For the text-containing cell, return its midpoint in [X, Y] coordinate format. 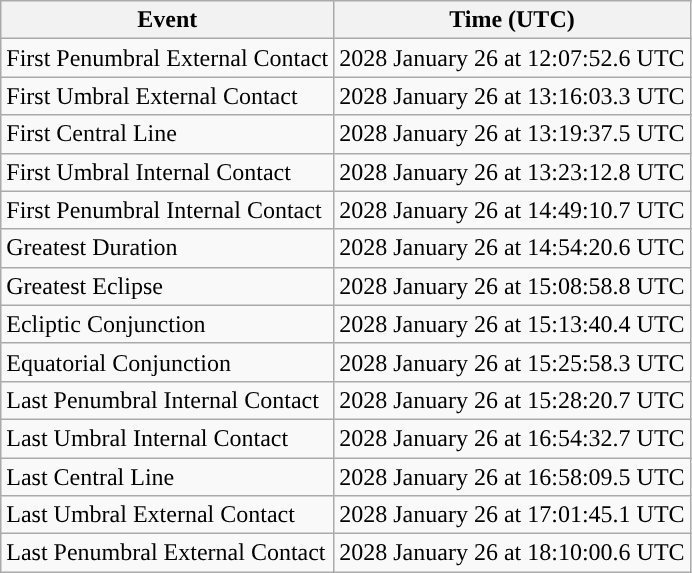
Last Umbral External Contact [168, 515]
Event [168, 20]
2028 January 26 at 13:23:12.8 UTC [512, 172]
2028 January 26 at 16:58:09.5 UTC [512, 477]
2028 January 26 at 15:13:40.4 UTC [512, 324]
2028 January 26 at 16:54:32.7 UTC [512, 438]
First Umbral External Contact [168, 96]
2028 January 26 at 15:28:20.7 UTC [512, 400]
First Penumbral External Contact [168, 58]
Last Central Line [168, 477]
2028 January 26 at 15:08:58.8 UTC [512, 286]
Greatest Duration [168, 248]
Ecliptic Conjunction [168, 324]
2028 January 26 at 13:19:37.5 UTC [512, 134]
First Umbral Internal Contact [168, 172]
Last Penumbral External Contact [168, 553]
Equatorial Conjunction [168, 362]
2028 January 26 at 15:25:58.3 UTC [512, 362]
Time (UTC) [512, 20]
2028 January 26 at 18:10:00.6 UTC [512, 553]
Last Penumbral Internal Contact [168, 400]
Greatest Eclipse [168, 286]
Last Umbral Internal Contact [168, 438]
2028 January 26 at 13:16:03.3 UTC [512, 96]
2028 January 26 at 14:49:10.7 UTC [512, 210]
2028 January 26 at 14:54:20.6 UTC [512, 248]
2028 January 26 at 12:07:52.6 UTC [512, 58]
2028 January 26 at 17:01:45.1 UTC [512, 515]
First Penumbral Internal Contact [168, 210]
First Central Line [168, 134]
